Return (x, y) of the center of cell containing provided text 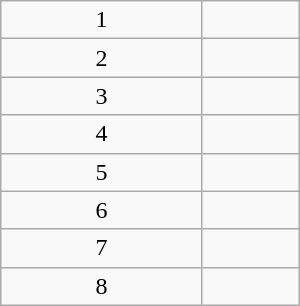
3 (102, 96)
5 (102, 172)
2 (102, 58)
7 (102, 248)
6 (102, 210)
4 (102, 134)
8 (102, 286)
1 (102, 20)
